Search for the cell housing the specified text and yield its [x, y] center coordinate. 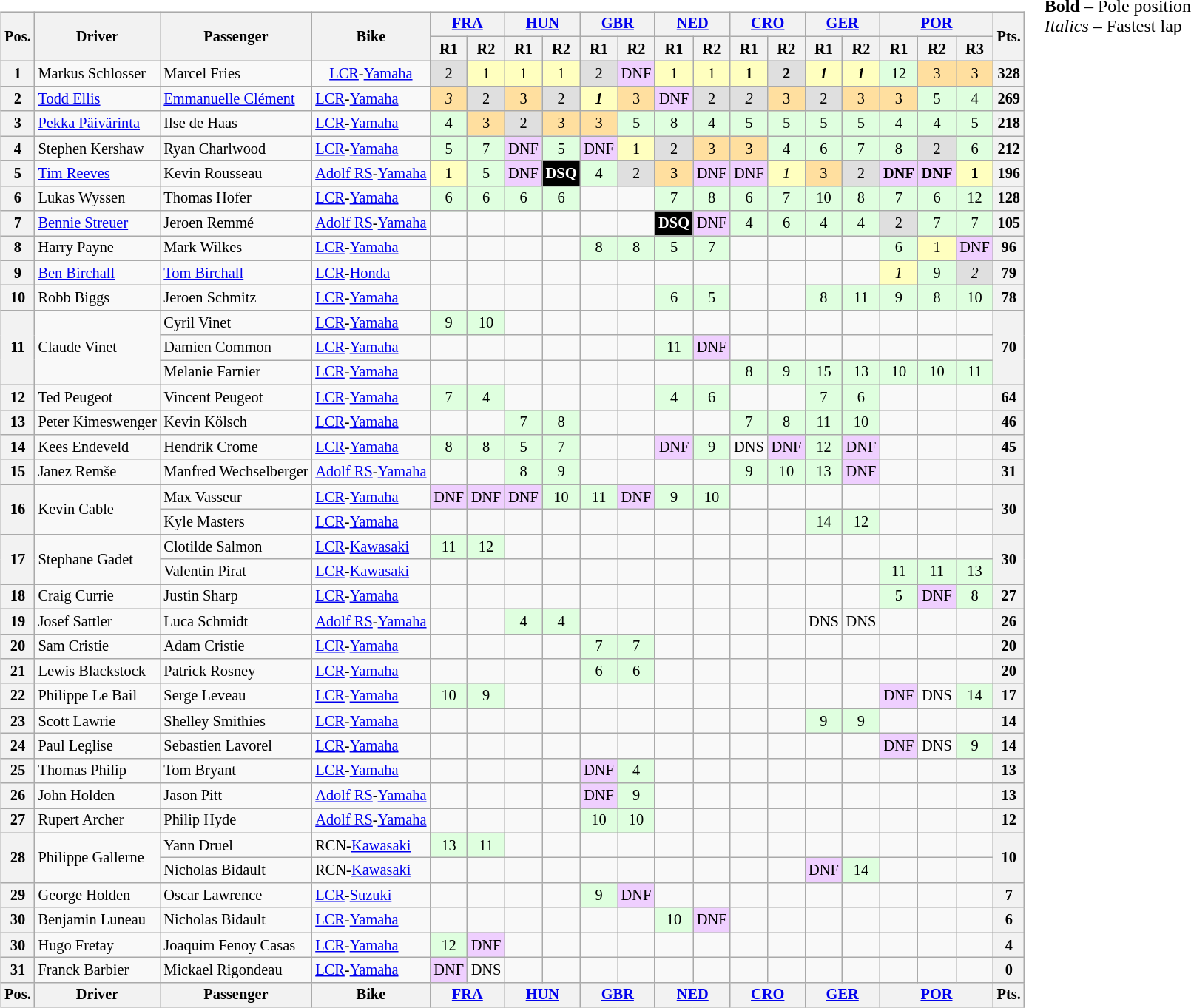
R3 [974, 49]
Kevin Cable [98, 509]
79 [1009, 273]
Bennie Streuer [98, 223]
Craig Currie [98, 597]
96 [1009, 248]
Josef Sattler [98, 621]
Emmanuelle Clément [235, 99]
196 [1009, 174]
Stephane Gadet [98, 559]
Serge Leveau [235, 696]
Lewis Blackstock [98, 672]
George Holden [98, 896]
23 [18, 721]
0 [1009, 970]
24 [18, 746]
Kees Endeveld [98, 447]
Robb Biggs [98, 298]
Tim Reeves [98, 174]
218 [1009, 124]
Philippe Le Bail [98, 696]
Manfred Wechselberger [235, 472]
Marcel Fries [235, 74]
Ryan Charlwood [235, 149]
Scott Lawrie [98, 721]
Todd Ellis [98, 99]
Thomas Philip [98, 771]
Janez Remše [98, 472]
Damien Common [235, 348]
Yann Druel [235, 845]
Thomas Hofer [235, 198]
Jeroen Schmitz [235, 298]
Max Vasseur [235, 497]
Philippe Gallerne [98, 858]
Pekka Päivärinta [98, 124]
Cyril Vinet [235, 323]
28 [18, 858]
70 [1009, 348]
Clotilde Salmon [235, 547]
105 [1009, 223]
John Holden [98, 796]
Benjamin Luneau [98, 920]
Hendrik Crome [235, 447]
Kevin Kölsch [235, 422]
Mark Wilkes [235, 248]
Harry Payne [98, 248]
Shelley Smithies [235, 721]
Paul Leglise [98, 746]
Ted Peugeot [98, 397]
Claude Vinet [98, 348]
Joaquim Fenoy Casas [235, 945]
Patrick Rosney [235, 672]
46 [1009, 422]
Tom Birchall [235, 273]
18 [18, 597]
Markus Schlosser [98, 74]
Lukas Wyssen [98, 198]
Philip Hyde [235, 821]
22 [18, 696]
Vincent Peugeot [235, 397]
29 [18, 896]
64 [1009, 397]
Peter Kimeswenger [98, 422]
19 [18, 621]
21 [18, 672]
212 [1009, 149]
LCR-Honda [371, 273]
Jason Pitt [235, 796]
Kyle Masters [235, 522]
78 [1009, 298]
Hugo Fretay [98, 945]
Valentin Pirat [235, 572]
Adam Cristie [235, 646]
Sebastien Lavorel [235, 746]
Rupert Archer [98, 821]
16 [18, 509]
Stephen Kershaw [98, 149]
Sam Cristie [98, 646]
Mickael Rigondeau [235, 970]
128 [1009, 198]
Franck Barbier [98, 970]
269 [1009, 99]
Tom Bryant [235, 771]
328 [1009, 74]
45 [1009, 447]
25 [18, 771]
Luca Schmidt [235, 621]
Ilse de Haas [235, 124]
Ben Birchall [98, 273]
Justin Sharp [235, 597]
Melanie Farnier [235, 373]
LCR-Suzuki [371, 896]
Oscar Lawrence [235, 896]
Kevin Rousseau [235, 174]
Jeroen Remmé [235, 223]
